Scan for the cell matching the given text and deliver its (X, Y) coordinate at center. 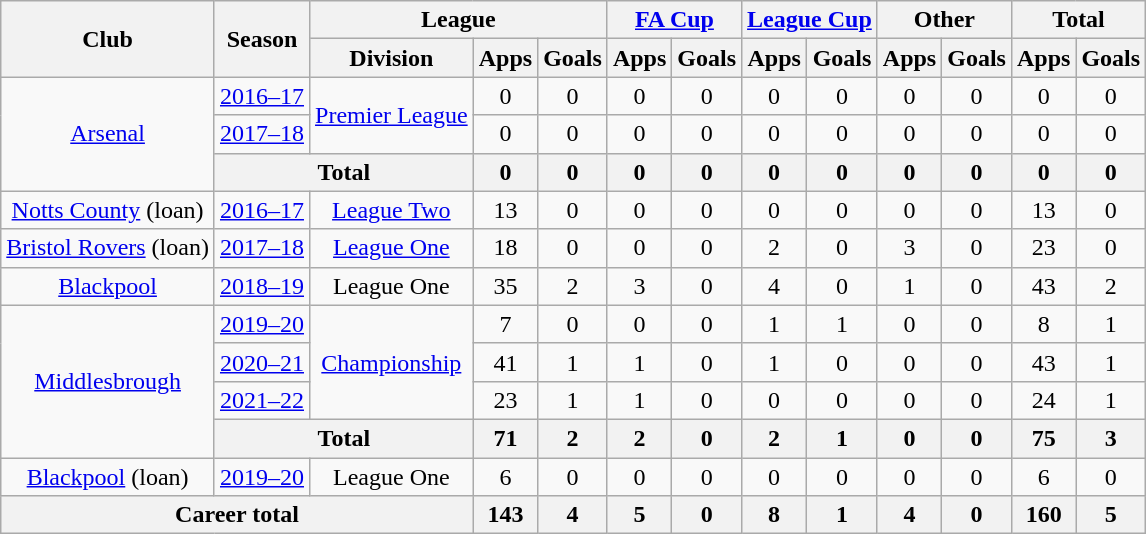
71 (505, 438)
35 (505, 286)
Bristol Rovers (loan) (108, 248)
7 (505, 324)
Blackpool (108, 286)
FA Cup (674, 20)
Arsenal (108, 134)
Other (944, 20)
24 (1043, 400)
143 (505, 515)
75 (1043, 438)
Middlesbrough (108, 381)
Notts County (loan) (108, 210)
Career total (237, 515)
League Cup (810, 20)
41 (505, 362)
2020–21 (262, 362)
Premier League (392, 115)
Championship (392, 362)
18 (505, 248)
Blackpool (loan) (108, 477)
Season (262, 39)
160 (1043, 515)
2018–19 (262, 286)
2021–22 (262, 400)
League (459, 20)
Division (392, 58)
Club (108, 39)
League Two (392, 210)
